Return [X, Y] of the center of cell containing provided text 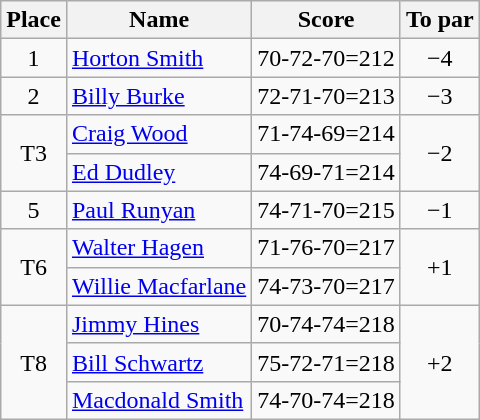
−4 [440, 58]
−2 [440, 153]
71-76-70=217 [326, 248]
Bill Schwartz [158, 362]
+2 [440, 362]
−3 [440, 96]
Willie Macfarlane [158, 286]
Paul Runyan [158, 210]
Score [326, 20]
T6 [34, 267]
Place [34, 20]
T8 [34, 362]
Horton Smith [158, 58]
1 [34, 58]
Billy Burke [158, 96]
71-74-69=214 [326, 134]
74-69-71=214 [326, 172]
Craig Wood [158, 134]
Macdonald Smith [158, 400]
5 [34, 210]
74-70-74=218 [326, 400]
Ed Dudley [158, 172]
70-72-70=212 [326, 58]
Walter Hagen [158, 248]
−1 [440, 210]
74-73-70=217 [326, 286]
74-71-70=215 [326, 210]
To par [440, 20]
75-72-71=218 [326, 362]
2 [34, 96]
T3 [34, 153]
70-74-74=218 [326, 324]
Jimmy Hines [158, 324]
Name [158, 20]
+1 [440, 267]
72-71-70=213 [326, 96]
